Return the [X, Y] coordinate for the center point of the cell that contains the specified text.  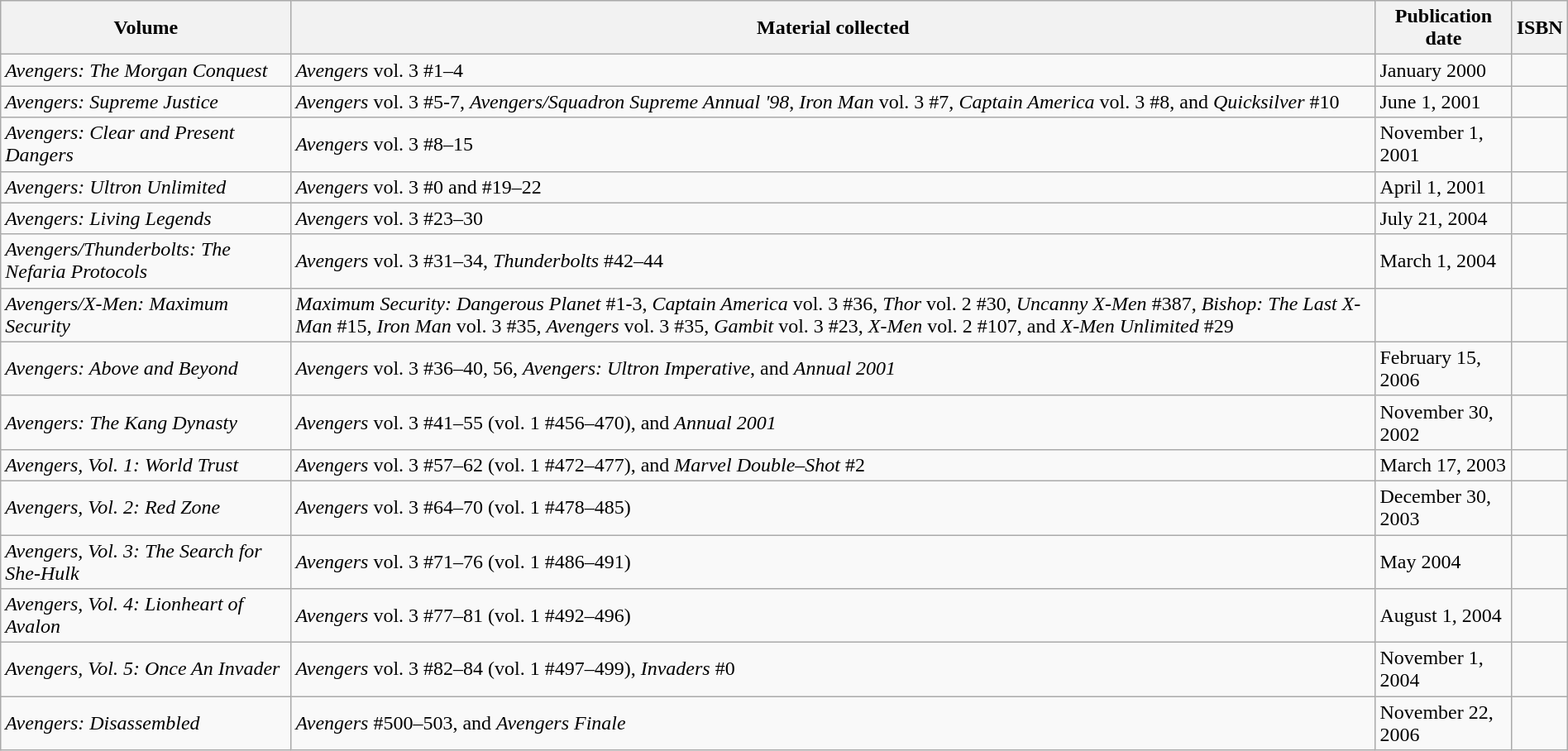
Avengers vol. 3 #71–76 (vol. 1 #486–491) [834, 561]
Volume [146, 28]
ISBN [1540, 28]
July 21, 2004 [1444, 218]
January 2000 [1444, 70]
Avengers/Thunderbolts: The Nefaria Protocols [146, 261]
March 1, 2004 [1444, 261]
November 1, 2001 [1444, 144]
Avengers vol. 3 #82–84 (vol. 1 #497–499), Invaders #0 [834, 670]
April 1, 2001 [1444, 187]
Avengers: Supreme Justice [146, 102]
Avengers vol. 3 #23–30 [834, 218]
Avengers: The Morgan Conquest [146, 70]
Avengers, Vol. 4: Lionheart of Avalon [146, 615]
Material collected [834, 28]
August 1, 2004 [1444, 615]
Avengers: Above and Beyond [146, 369]
Avengers vol. 3 #5-7, Avengers/Squadron Supreme Annual '98, Iron Man vol. 3 #7, Captain America vol. 3 #8, and Quicksilver #10 [834, 102]
Publication date [1444, 28]
Avengers #500–503, and Avengers Finale [834, 723]
March 17, 2003 [1444, 465]
June 1, 2001 [1444, 102]
Avengers: Living Legends [146, 218]
Avengers vol. 3 #57–62 (vol. 1 #472–477), and Marvel Double–Shot #2 [834, 465]
Avengers, Vol. 2: Red Zone [146, 508]
May 2004 [1444, 561]
Avengers vol. 3 #31–34, Thunderbolts #42–44 [834, 261]
Avengers: Clear and Present Dangers [146, 144]
Avengers, Vol. 1: World Trust [146, 465]
February 15, 2006 [1444, 369]
Avengers: Ultron Unlimited [146, 187]
December 30, 2003 [1444, 508]
Avengers vol. 3 #77–81 (vol. 1 #492–496) [834, 615]
November 30, 2002 [1444, 422]
November 22, 2006 [1444, 723]
Avengers: Disassembled [146, 723]
Avengers: The Kang Dynasty [146, 422]
November 1, 2004 [1444, 670]
Avengers vol. 3 #0 and #19–22 [834, 187]
Avengers vol. 3 #41–55 (vol. 1 #456–470), and Annual 2001 [834, 422]
Avengers vol. 3 #64–70 (vol. 1 #478–485) [834, 508]
Avengers, Vol. 3: The Search for She-Hulk [146, 561]
Avengers vol. 3 #8–15 [834, 144]
Avengers vol. 3 #1–4 [834, 70]
Avengers vol. 3 #36–40, 56, Avengers: Ultron Imperative, and Annual 2001 [834, 369]
Avengers, Vol. 5: Once An Invader [146, 670]
Avengers/X-Men: Maximum Security [146, 314]
